Extract the (x, y) coordinate from the center of the cell holding the provided text.  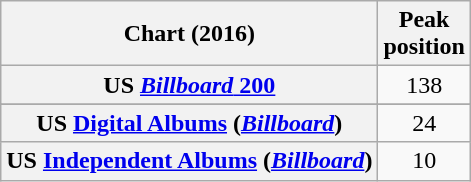
US Independent Albums (Billboard) (190, 161)
10 (424, 161)
Chart (2016) (190, 34)
Peak position (424, 34)
US Billboard 200 (190, 85)
24 (424, 123)
US Digital Albums (Billboard) (190, 123)
138 (424, 85)
